Return (X, Y) of the center of cell containing provided text 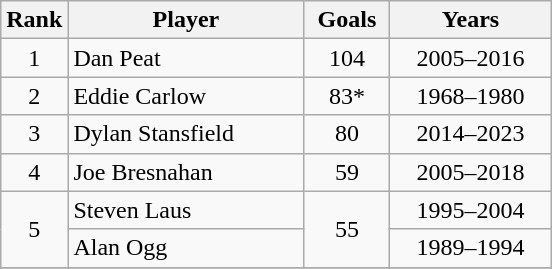
Alan Ogg (186, 248)
4 (34, 172)
Eddie Carlow (186, 96)
2005–2016 (470, 58)
5 (34, 229)
1968–1980 (470, 96)
1 (34, 58)
Dylan Stansfield (186, 134)
2005–2018 (470, 172)
Years (470, 20)
Player (186, 20)
1989–1994 (470, 248)
2014–2023 (470, 134)
1995–2004 (470, 210)
Goals (347, 20)
55 (347, 229)
59 (347, 172)
Steven Laus (186, 210)
3 (34, 134)
104 (347, 58)
Rank (34, 20)
83* (347, 96)
80 (347, 134)
Dan Peat (186, 58)
Joe Bresnahan (186, 172)
2 (34, 96)
